Provide the (X, Y) coordinate of the cell's center where the given text is located.  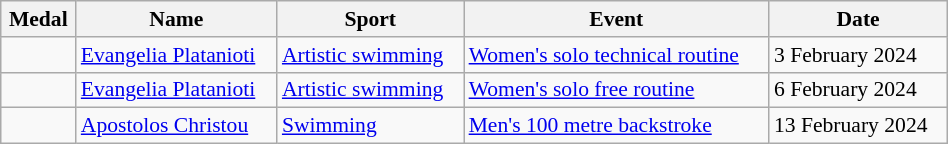
Sport (370, 19)
Women's solo free routine (616, 90)
Men's 100 metre backstroke (616, 126)
Medal (38, 19)
Date (858, 19)
Swimming (370, 126)
Event (616, 19)
Name (176, 19)
Women's solo technical routine (616, 55)
3 February 2024 (858, 55)
6 February 2024 (858, 90)
13 February 2024 (858, 126)
Apostolos Christou (176, 126)
